Identify which cell holds the provided text, then report its [X, Y] central coordinate. 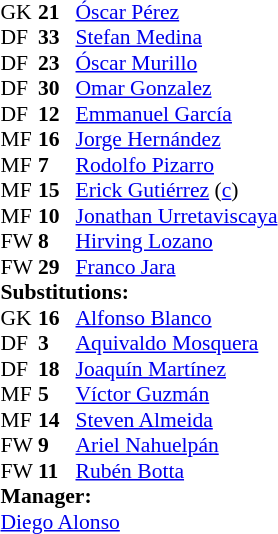
Omar Gonzalez [177, 89]
15 [57, 191]
12 [57, 114]
8 [57, 241]
33 [57, 37]
Rodolfo Pizarro [177, 165]
Franco Jara [177, 267]
11 [57, 471]
Erick Gutiérrez (c) [177, 191]
Stefan Medina [177, 37]
Joaquín Martínez [177, 369]
10 [57, 216]
7 [57, 165]
GK [20, 318]
30 [57, 89]
Manager: [140, 497]
Hirving Lozano [177, 241]
Óscar Murillo [177, 63]
Substitutions: [140, 293]
18 [57, 369]
Ariel Nahuelpán [177, 445]
Aquivaldo Mosquera [177, 343]
29 [57, 267]
23 [57, 63]
Víctor Guzmán [177, 395]
Jonathan Urretaviscaya [177, 216]
Jorge Hernández [177, 139]
Rubén Botta [177, 471]
Alfonso Blanco [177, 318]
Emmanuel García [177, 114]
Steven Almeida [177, 420]
5 [57, 395]
9 [57, 445]
14 [57, 420]
3 [57, 343]
